Provide the (x, y) coordinate of the cell's center where the given text is located.  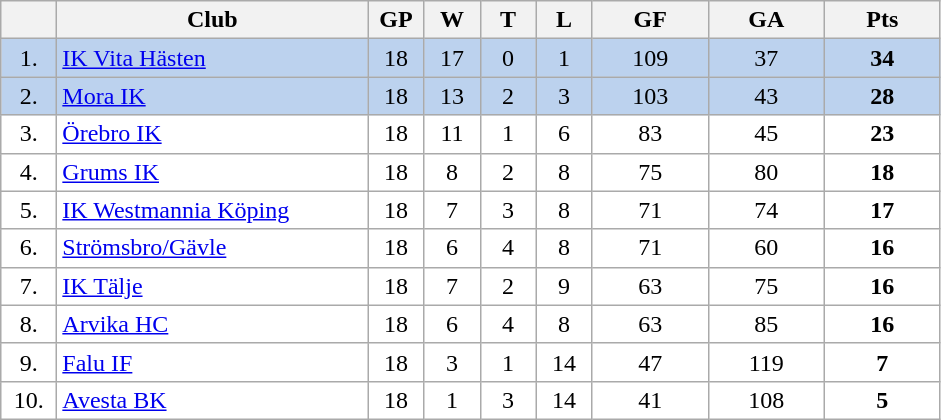
Arvika HC (212, 324)
83 (650, 134)
41 (650, 400)
4. (29, 172)
80 (766, 172)
23 (882, 134)
85 (766, 324)
103 (650, 96)
5. (29, 210)
45 (766, 134)
Club (212, 20)
108 (766, 400)
T (508, 20)
119 (766, 362)
9. (29, 362)
Strömsbro/Gävle (212, 248)
7. (29, 286)
Falu IF (212, 362)
W (452, 20)
Pts (882, 20)
GA (766, 20)
Mora IK (212, 96)
109 (650, 58)
Avesta BK (212, 400)
6. (29, 248)
0 (508, 58)
IK Vita Hästen (212, 58)
2. (29, 96)
9 (564, 286)
3. (29, 134)
L (564, 20)
8. (29, 324)
11 (452, 134)
5 (882, 400)
IK Westmannia Köping (212, 210)
43 (766, 96)
34 (882, 58)
GP (396, 20)
10. (29, 400)
28 (882, 96)
1. (29, 58)
13 (452, 96)
60 (766, 248)
Örebro IK (212, 134)
IK Tälje (212, 286)
Grums IK (212, 172)
47 (650, 362)
37 (766, 58)
GF (650, 20)
74 (766, 210)
